Detect which cell encompasses the target text, then output its (X, Y) center coordinate. 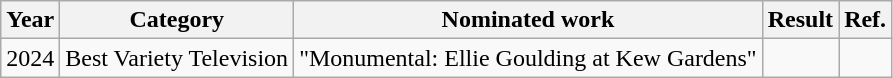
2024 (30, 58)
Best Variety Television (177, 58)
Category (177, 20)
Result (800, 20)
Year (30, 20)
Nominated work (528, 20)
Ref. (866, 20)
"Monumental: Ellie Goulding at Kew Gardens" (528, 58)
